Extract the [x, y] coordinate from the center of the cell holding the provided text.  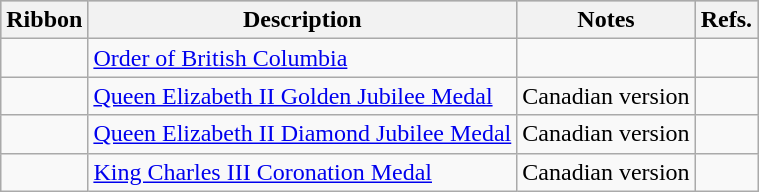
Ribbon [44, 20]
Notes [606, 20]
King Charles III Coronation Medal [302, 172]
Order of British Columbia [302, 58]
Refs. [726, 20]
Queen Elizabeth II Diamond Jubilee Medal [302, 134]
Queen Elizabeth II Golden Jubilee Medal [302, 96]
Description [302, 20]
